Search for the cell housing the specified text and yield its (X, Y) center coordinate. 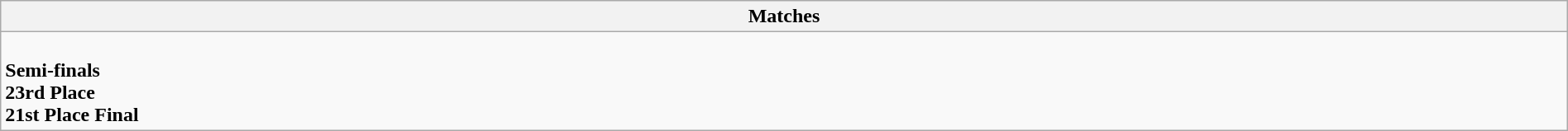
Matches (784, 16)
Semi-finals 23rd Place 21st Place Final (784, 81)
